Locate the cell with the specified text and output its [x, y] center coordinate. 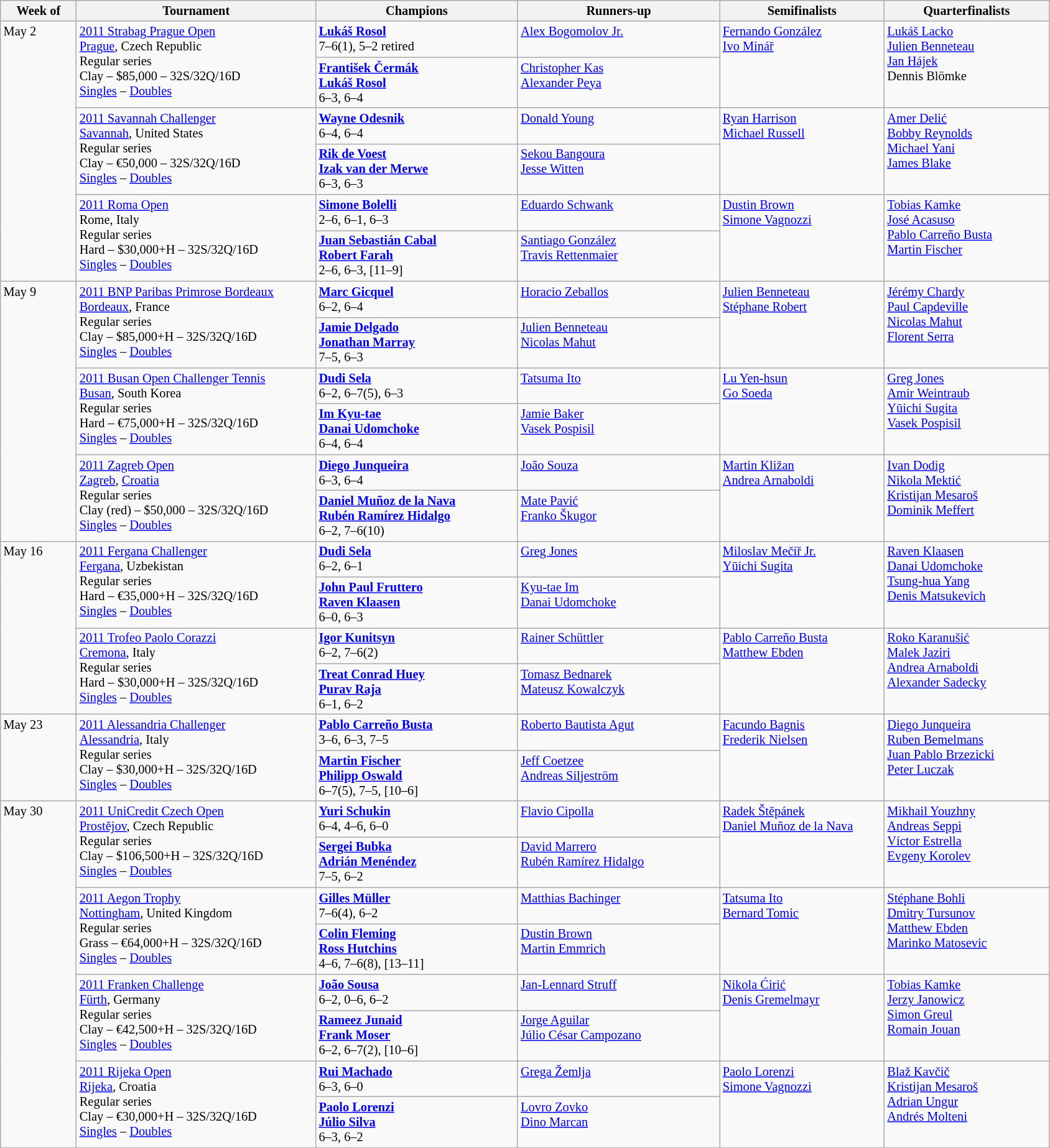
Greg Jones [618, 559]
Alex Bogomolov Jr. [618, 39]
Sergei Bubka Adrián Menéndez7–5, 6–2 [417, 862]
Horacio Zeballos [618, 299]
Rik de Voest Izak van der Merwe6–3, 6–3 [417, 169]
Julien Benneteau Nicolas Mahut [618, 343]
Jorge Aguilar Júlio César Campozano [618, 1035]
Dudi Sela6–2, 6–7(5), 6–3 [417, 386]
Paolo Lorenzi Simone Vagnozzi [802, 1104]
Tournament [197, 11]
Nikola Ćirić Denis Gremelmayr [802, 1017]
Lukáš Lacko Julien Benneteau Jan Hájek Dennis Blömke [967, 65]
Mate Pavić Franko Škugor [618, 516]
Simone Bolelli2–6, 6–1, 6–3 [417, 213]
Igor Kunitsyn6–2, 7–6(2) [417, 646]
May 23 [39, 757]
2011 Alessandria Challenger Alessandria, ItalyRegular seriesClay – $30,000+H – 32S/32Q/16DSingles – Doubles [197, 757]
Im Kyu-tae Danai Udomchoke6–4, 6–4 [417, 429]
Jan-Lennard Struff [618, 992]
Quarterfinalists [967, 11]
Diego Junqueira6–3, 6–4 [417, 473]
Dustin Brown Simone Vagnozzi [802, 238]
Matthias Bachinger [618, 905]
May 30 [39, 974]
Lukáš Rosol7–6(1), 5–2 retired [417, 39]
2011 Savannah Challenger Savannah, United StatesRegular seriesClay – €50,000 – 32S/32Q/16DSingles – Doubles [197, 150]
2011 Strabag Prague Open Prague, Czech RepublicRegular seriesClay – $85,000 – 32S/32Q/16DSingles – Doubles [197, 65]
Week of [39, 11]
Dustin Brown Martin Emmrich [618, 949]
Champions [417, 11]
Treat Conrad Huey Purav Raja6–1, 6–2 [417, 689]
Tobias Kamke José Acasuso Pablo Carreño Busta Martin Fischer [967, 238]
2011 Zagreb OpenZagreb, CroatiaRegular seriesClay (red) – $50,000 – 32S/32Q/16DSingles – Doubles [197, 498]
Rainer Schüttler [618, 646]
João Sousa6–2, 0–6, 6–2 [417, 992]
Tatsuma Ito Bernard Tomic [802, 930]
2011 UniCredit Czech OpenProstějov, Czech RepublicRegular seriesClay – $106,500+H – 32S/32Q/16DSingles – Doubles [197, 845]
Wayne Odesnik6–4, 6–4 [417, 126]
Jamie Delgado Jonathan Marray7–5, 6–3 [417, 343]
Fernando González Ivo Minář [802, 65]
2011 Aegon TrophyNottingham, United KingdomRegular seriesGrass – €64,000+H – 32S/32Q/16DSingles – Doubles [197, 930]
Donald Young [618, 126]
Tobias Kamke Jerzy Janowicz Simon Greul Romain Jouan [967, 1017]
Facundo Bagnis Frederik Nielsen [802, 757]
Runners-up [618, 11]
2011 Franken ChallengeFürth, GermanyRegular seriesClay – €42,500+H – 32S/32Q/16DSingles – Doubles [197, 1017]
Paolo Lorenzi Júlio Silva6–3, 6–2 [417, 1122]
Semifinalists [802, 11]
Daniel Muñoz de la Nava Rubén Ramírez Hidalgo6–2, 7–6(10) [417, 516]
May 2 [39, 151]
Roberto Bautista Agut [618, 732]
Tatsuma Ito [618, 386]
Lovro Zovko Dino Marcan [618, 1122]
2011 Fergana ChallengerFergana, UzbekistanRegular seriesHard – €35,000+H – 32S/32Q/16DSingles – Doubles [197, 585]
Jérémy Chardy Paul Capdeville Nicolas Mahut Florent Serra [967, 325]
Martin Fischer Philipp Oswald6–7(5), 7–5, [10–6] [417, 775]
Ivan Dodig Nikola Mektić Kristijan Mesaroš Dominik Meffert [967, 498]
Diego Junqueira Ruben Bemelmans Juan Pablo Brzezicki Peter Luczak [967, 757]
Miloslav Mečíř Jr. Yūichi Sugita [802, 585]
2011 Busan Open Challenger Tennis Busan, South KoreaRegular seriesHard – €75,000+H – 32S/32Q/16DSingles – Doubles [197, 410]
Blaž Kavčič Kristijan Mesaroš Adrian Ungur Andrés Molteni [967, 1104]
Roko Karanušić Malek Jaziri Andrea Arnaboldi Alexander Sadecky [967, 670]
Sekou Bangoura Jesse Witten [618, 169]
Greg Jones Amir Weintraub Yūichi Sugita Vasek Pospisil [967, 410]
May 9 [39, 411]
Santiago González Travis Rettenmaier [618, 256]
John Paul Fruttero Raven Klaasen6–0, 6–3 [417, 603]
2011 Roma Open Rome, ItalyRegular seriesHard – $30,000+H – 32S/32Q/16DSingles – Doubles [197, 238]
Grega Žemlja [618, 1079]
Stéphane Bohli Dmitry Tursunov Matthew Ebden Marinko Matosevic [967, 930]
Juan Sebastián Cabal Robert Farah2–6, 6–3, [11–9] [417, 256]
Jeff Coetzee Andreas Siljeström [618, 775]
Radek Štěpánek Daniel Muñoz de la Nava [802, 845]
2011 Trofeo Paolo Corazzi Cremona, ItalyRegular seriesHard – $30,000+H – 32S/32Q/16DSingles – Doubles [197, 670]
2011 Rijeka Open Rijeka, CroatiaRegular seriesClay – €30,000+H – 32S/32Q/16DSingles – Doubles [197, 1104]
Tomasz Bednarek Mateusz Kowalczyk [618, 689]
Ryan Harrison Michael Russell [802, 150]
Gilles Müller7–6(4), 6–2 [417, 905]
Colin Fleming Ross Hutchins4–6, 7–6(8), [13–11] [417, 949]
Flavio Cipolla [618, 819]
May 16 [39, 628]
Yuri Schukin6–4, 4–6, 6–0 [417, 819]
Amer Delić Bobby Reynolds Michael Yani James Blake [967, 150]
Pablo Carreño Busta Matthew Ebden [802, 670]
Mikhail Youzhny Andreas Seppi Víctor Estrella Evgeny Korolev [967, 845]
Pablo Carreño Busta3–6, 6–3, 7–5 [417, 732]
Eduardo Schwank [618, 213]
Kyu-tae Im Danai Udomchoke [618, 603]
Julien BenneteauStéphane Robert [802, 325]
João Souza [618, 473]
Dudi Sela6–2, 6–1 [417, 559]
Rui Machado6–3, 6–0 [417, 1079]
2011 BNP Paribas Primrose Bordeaux Bordeaux, FranceRegular seriesClay – $85,000+H – 32S/32Q/16DSingles – Doubles [197, 325]
Jamie Baker Vasek Pospisil [618, 429]
Martin Kližan Andrea Arnaboldi [802, 498]
Lu Yen-hsun Go Soeda [802, 410]
David Marrero Rubén Ramírez Hidalgo [618, 862]
František Čermák Lukáš Rosol6–3, 6–4 [417, 83]
Raven Klaasen Danai Udomchoke Tsung-hua Yang Denis Matsukevich [967, 585]
Christopher Kas Alexander Peya [618, 83]
Rameez Junaid Frank Moser6–2, 6–7(2), [10–6] [417, 1035]
Marc Gicquel6–2, 6–4 [417, 299]
